Extract the (X, Y) coordinate from the center of the cell holding the provided text.  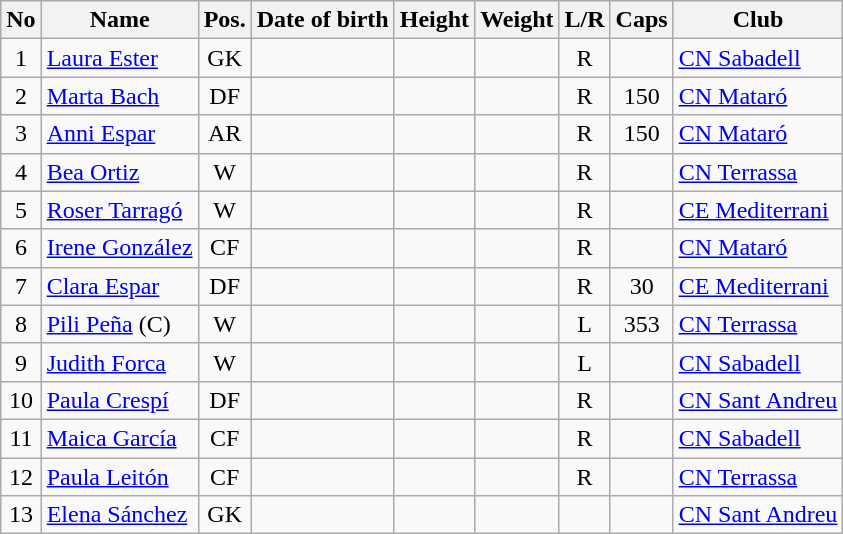
30 (642, 286)
No (21, 20)
Clara Espar (120, 286)
6 (21, 248)
Pili Peña (C) (120, 324)
Anni Espar (120, 134)
3 (21, 134)
353 (642, 324)
Irene González (120, 248)
11 (21, 438)
Laura Ester (120, 58)
L/R (584, 20)
1 (21, 58)
Roser Tarragó (120, 210)
8 (21, 324)
12 (21, 477)
Paula Leitón (120, 477)
Name (120, 20)
2 (21, 96)
Maica García (120, 438)
Caps (642, 20)
5 (21, 210)
Weight (517, 20)
Marta Bach (120, 96)
4 (21, 172)
Paula Crespí (120, 400)
Date of birth (322, 20)
7 (21, 286)
Judith Forca (120, 362)
Height (434, 20)
10 (21, 400)
Bea Ortiz (120, 172)
Club (758, 20)
Pos. (224, 20)
13 (21, 515)
AR (224, 134)
Elena Sánchez (120, 515)
9 (21, 362)
